Extract the [X, Y] coordinate from the center of the cell holding the provided text.  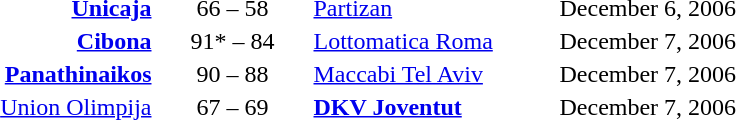
90 – 88 [232, 74]
Lottomatica Roma [434, 41]
91* – 84 [232, 41]
Maccabi Tel Aviv [434, 74]
